Output the [X, Y] coordinate of the center of the cell containing the given text.  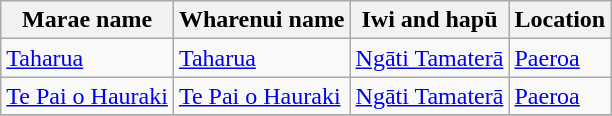
Wharenui name [262, 20]
Marae name [88, 20]
Iwi and hapū [430, 20]
Location [560, 20]
